Scan for the cell matching the given text and deliver its [X, Y] coordinate at center. 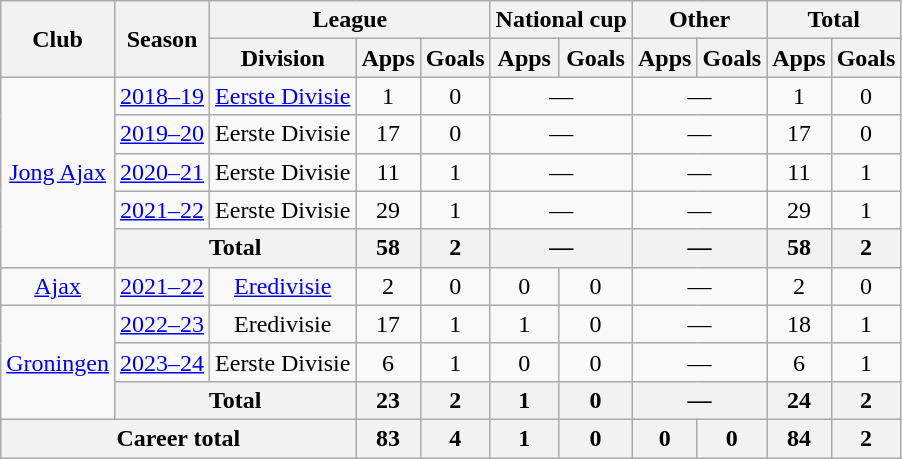
18 [799, 324]
Groningen [58, 362]
Ajax [58, 286]
23 [388, 400]
84 [799, 438]
24 [799, 400]
2019–20 [162, 134]
Career total [178, 438]
Division [283, 58]
4 [455, 438]
Club [58, 39]
2018–19 [162, 96]
Jong Ajax [58, 172]
83 [388, 438]
League [350, 20]
Other [700, 20]
2023–24 [162, 362]
2020–21 [162, 172]
2022–23 [162, 324]
Season [162, 39]
National cup [561, 20]
